Detect which cell encompasses the target text, then output its [x, y] center coordinate. 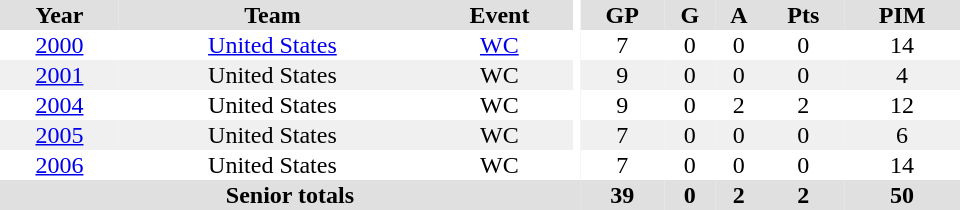
GP [622, 15]
Senior totals [290, 195]
4 [902, 75]
6 [902, 135]
G [690, 15]
Year [60, 15]
2006 [60, 165]
12 [902, 105]
39 [622, 195]
2001 [60, 75]
PIM [902, 15]
2004 [60, 105]
Event [500, 15]
2005 [60, 135]
Team [272, 15]
2000 [60, 45]
A [738, 15]
Pts [804, 15]
50 [902, 195]
